Locate the cell with the specified text and output its (x, y) center coordinate. 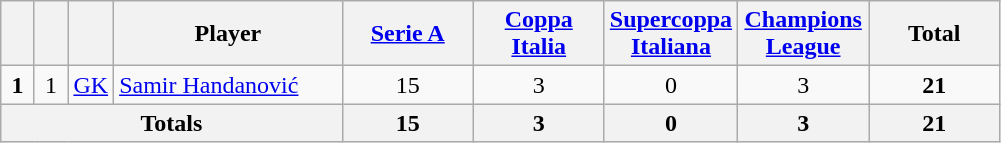
Player (228, 34)
Totals (172, 123)
Total (934, 34)
Champions League (804, 34)
GK (91, 85)
Samir Handanović (228, 85)
Supercoppa Italiana (670, 34)
Coppa Italia (538, 34)
Serie A (408, 34)
